For the text-containing cell, return its midpoint in (X, Y) coordinate format. 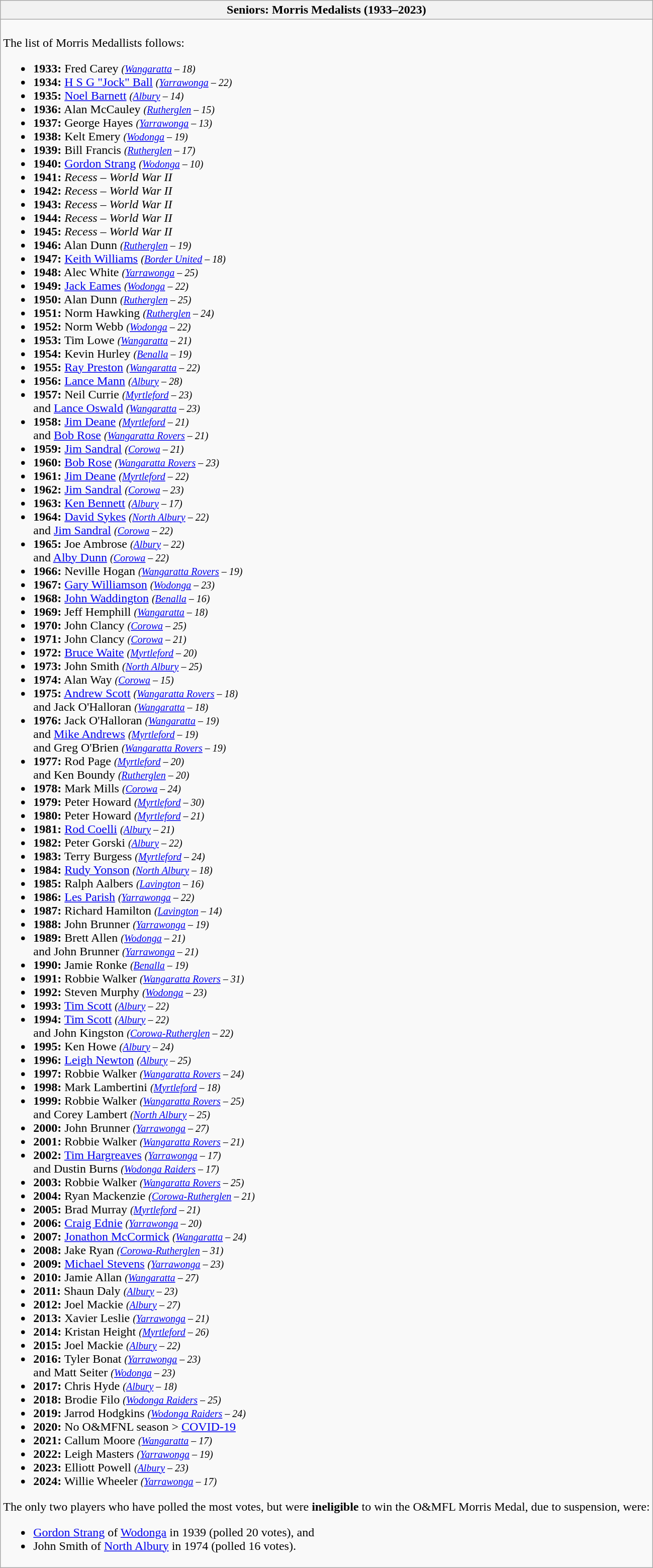
Seniors: Morris Medalists (1933–2023) (327, 10)
